Pinpoint the cell where the given text exists, returning its (X, Y) midpoint coordinate. 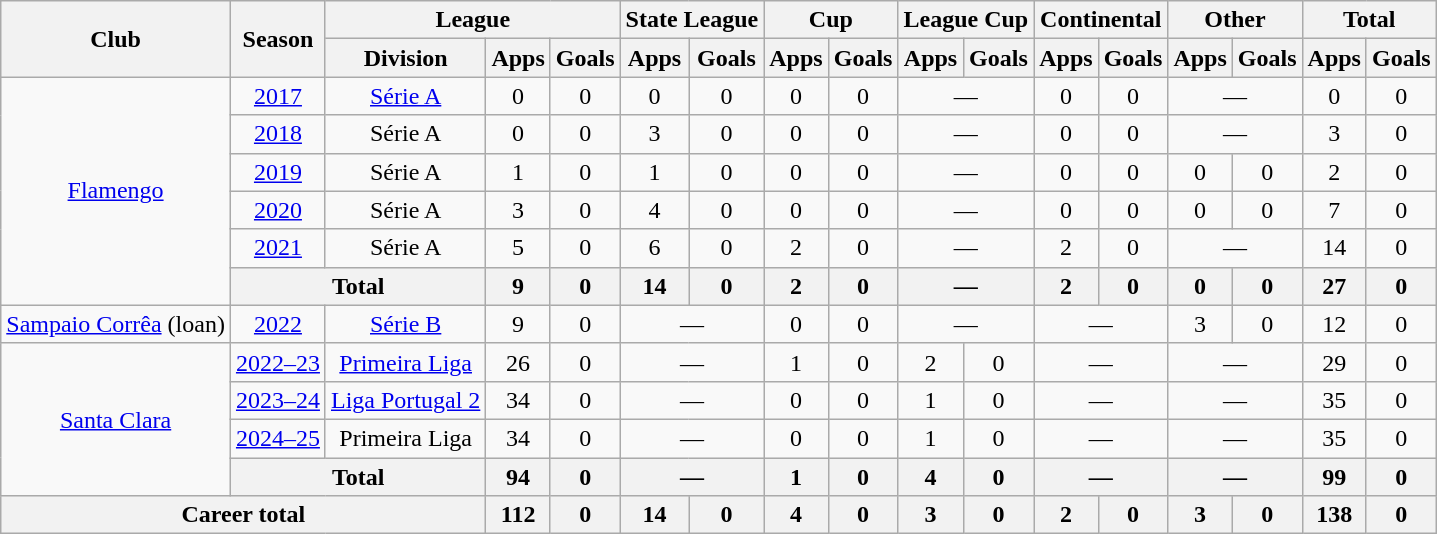
2023–24 (278, 400)
29 (1334, 362)
138 (1334, 515)
League Cup (966, 20)
Sampaio Corrêa (loan) (116, 324)
Other (1235, 20)
2019 (278, 172)
Season (278, 39)
27 (1334, 286)
2022–23 (278, 362)
12 (1334, 324)
Série B (405, 324)
Cup (831, 20)
99 (1334, 477)
Continental (1101, 20)
112 (518, 515)
5 (518, 248)
Santa Clara (116, 419)
League (472, 20)
94 (518, 477)
Liga Portugal 2 (405, 400)
Division (405, 58)
Club (116, 39)
State League (692, 20)
Flamengo (116, 191)
2020 (278, 210)
Career total (244, 515)
2018 (278, 134)
6 (654, 248)
7 (1334, 210)
2017 (278, 96)
2022 (278, 324)
2021 (278, 248)
2024–25 (278, 438)
26 (518, 362)
